Detect which cell encompasses the target text, then output its (X, Y) center coordinate. 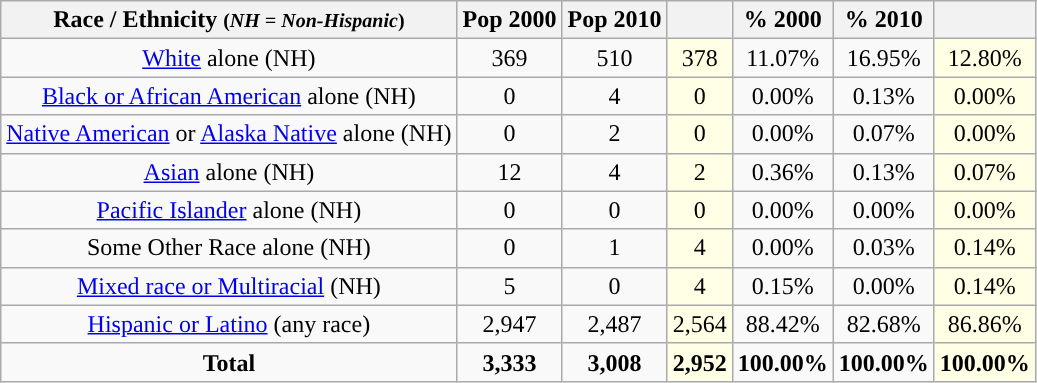
% 2000 (782, 20)
0.03% (884, 248)
White alone (NH) (229, 58)
88.42% (782, 324)
Pop 2010 (614, 20)
5 (510, 286)
Mixed race or Multiracial (NH) (229, 286)
0.36% (782, 172)
2,564 (700, 324)
Native American or Alaska Native alone (NH) (229, 134)
369 (510, 58)
1 (614, 248)
Pop 2000 (510, 20)
Race / Ethnicity (NH = Non-Hispanic) (229, 20)
2,487 (614, 324)
11.07% (782, 58)
12.80% (984, 58)
Black or African American alone (NH) (229, 96)
12 (510, 172)
Pacific Islander alone (NH) (229, 210)
% 2010 (884, 20)
510 (614, 58)
86.86% (984, 324)
82.68% (884, 324)
16.95% (884, 58)
3,008 (614, 362)
Total (229, 362)
2,952 (700, 362)
Asian alone (NH) (229, 172)
378 (700, 58)
2,947 (510, 324)
Hispanic or Latino (any race) (229, 324)
3,333 (510, 362)
0.15% (782, 286)
Some Other Race alone (NH) (229, 248)
